Provide the [x, y] coordinate of the cell's center where the given text is located.  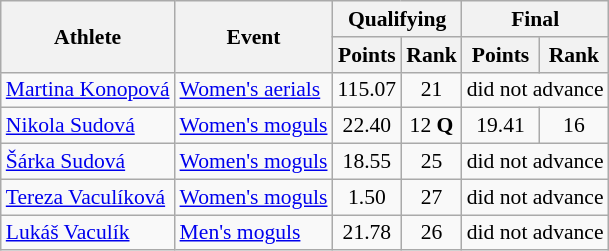
21.78 [368, 233]
19.41 [500, 126]
18.55 [368, 162]
1.50 [368, 197]
Athlete [88, 36]
22.40 [368, 126]
Nikola Sudová [88, 126]
21 [432, 90]
Women's aerials [254, 90]
Final [536, 19]
12 Q [432, 126]
Tereza Vaculíková [88, 197]
16 [574, 126]
27 [432, 197]
Men's moguls [254, 233]
Martina Konopová [88, 90]
25 [432, 162]
Event [254, 36]
Šárka Sudová [88, 162]
Lukáš Vaculík [88, 233]
115.07 [368, 90]
Qualifying [398, 19]
26 [432, 233]
